Locate the cell with the specified text and output its [x, y] center coordinate. 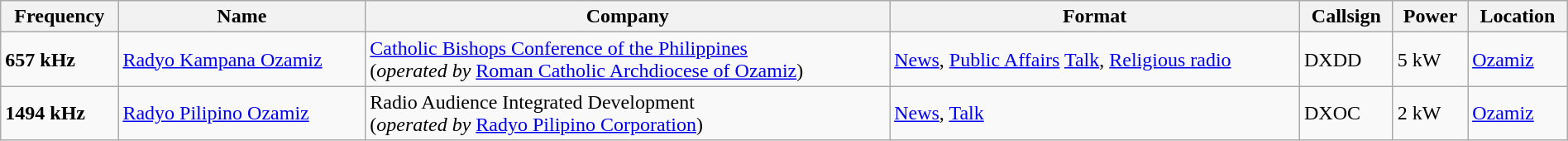
Power [1430, 17]
Format [1095, 17]
Radyo Kampana Ozamiz [241, 60]
Name [241, 17]
Callsign [1346, 17]
Radio Audience Integrated Development(operated by Radyo Pilipino Corporation) [628, 113]
News, Public Affairs Talk, Religious radio [1095, 60]
5 kW [1430, 60]
DXOC [1346, 113]
Radyo Pilipino Ozamiz [241, 113]
Company [628, 17]
657 kHz [60, 60]
Catholic Bishops Conference of the Philippines(operated by Roman Catholic Archdiocese of Ozamiz) [628, 60]
1494 kHz [60, 113]
News, Talk [1095, 113]
Location [1518, 17]
2 kW [1430, 113]
Frequency [60, 17]
DXDD [1346, 60]
